Locate the cell with the specified text and output its (x, y) center coordinate. 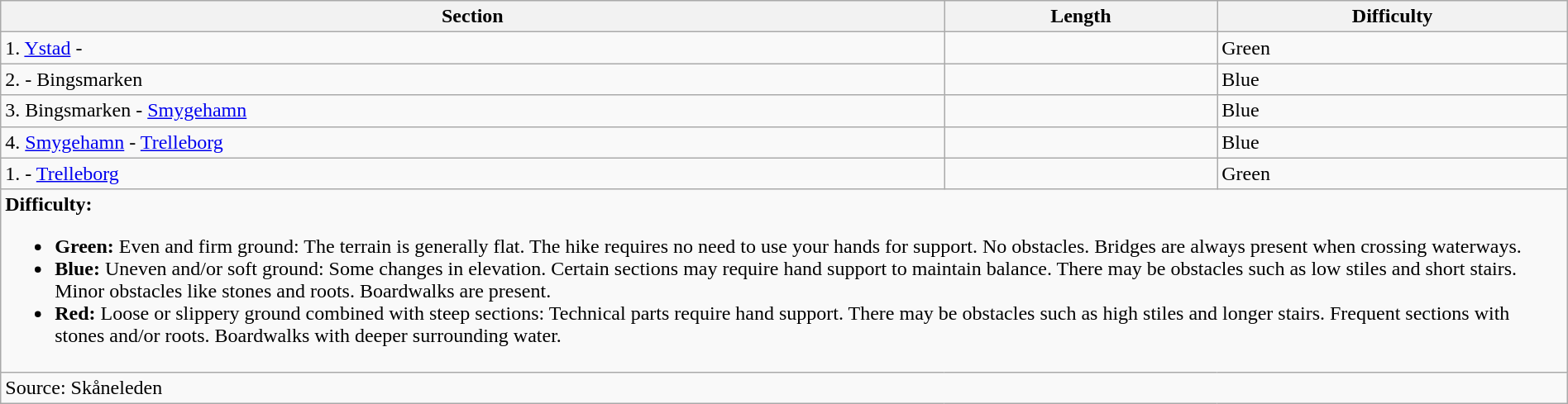
1. Ystad - (473, 48)
1. - Trelleborg (473, 173)
2. - Bingsmarken (473, 79)
Section (473, 17)
3. Bingsmarken - Smygehamn (473, 111)
Source: Skåneleden (784, 387)
4. Smygehamn - Trelleborg (473, 142)
Length (1081, 17)
Difficulty (1393, 17)
